Locate the cell with the specified text and output its [X, Y] center coordinate. 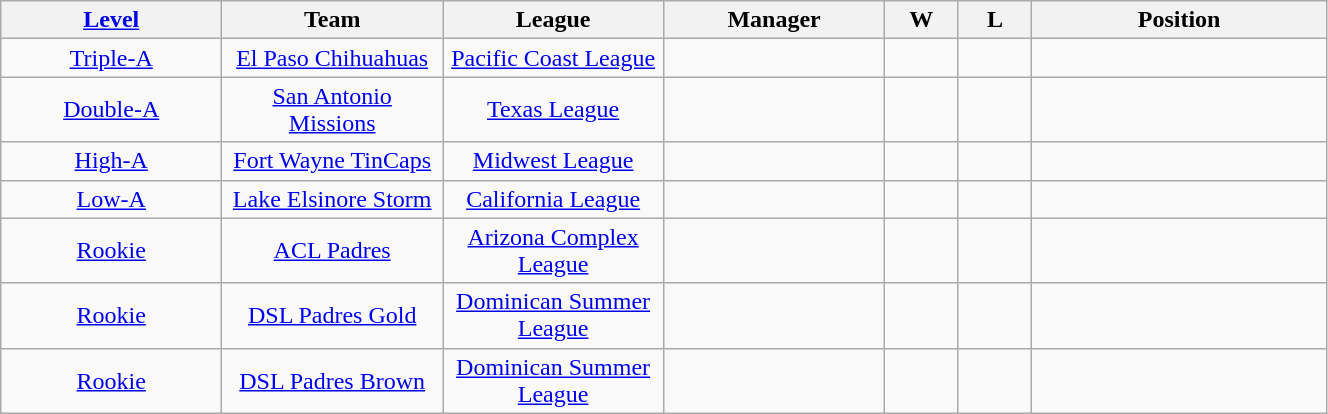
Position [1180, 20]
DSL Padres Gold [332, 316]
California League [554, 199]
DSL Padres Brown [332, 380]
ACL Padres [332, 250]
League [554, 20]
Level [112, 20]
Team [332, 20]
W [922, 20]
Texas League [554, 110]
Manager [774, 20]
San Antonio Missions [332, 110]
Lake Elsinore Storm [332, 199]
El Paso Chihuahuas [332, 58]
Arizona Complex League [554, 250]
Double-A [112, 110]
Low-A [112, 199]
Fort Wayne TinCaps [332, 161]
Midwest League [554, 161]
L [995, 20]
Triple-A [112, 58]
Pacific Coast League [554, 58]
High-A [112, 161]
